Return [x, y] of the center of cell containing provided text 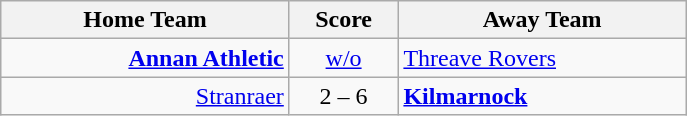
Threave Rovers [542, 58]
Away Team [542, 20]
Home Team [146, 20]
Score [344, 20]
w/o [344, 58]
Kilmarnock [542, 96]
2 – 6 [344, 96]
Stranraer [146, 96]
Annan Athletic [146, 58]
